From the cell containing the given text, extract its center point as [x, y] coordinate. 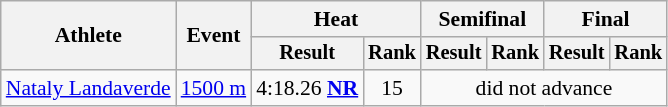
Event [214, 36]
did not advance [544, 88]
Heat [336, 19]
1500 m [214, 88]
Nataly Landaverde [88, 88]
Final [606, 19]
15 [392, 88]
Athlete [88, 36]
Semifinal [482, 19]
4:18.26 NR [307, 88]
